Capture the cell that displays the provided text and extract its [x, y] central coordinate. 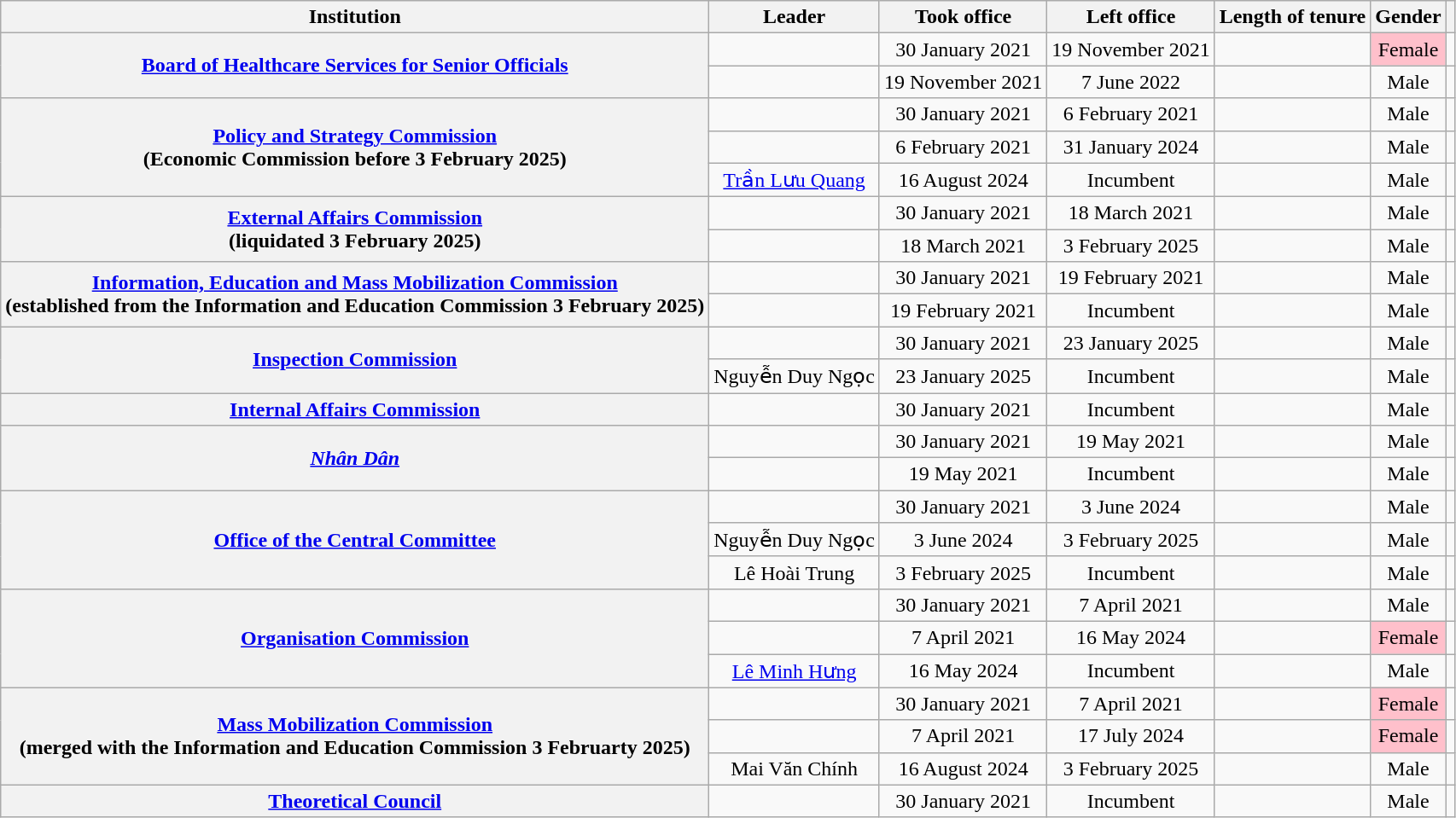
Lê Hoài Trung [795, 572]
Length of tenure [1292, 17]
Trần Lưu Quang [795, 180]
Policy and Strategy Commission(Economic Commission before 3 February 2025) [355, 148]
Theoretical Council [355, 801]
Left office [1131, 17]
Office of the Central Committee [355, 540]
Board of Healthcare Services for Senior Officials [355, 66]
Institution [355, 17]
Organisation Commission [355, 638]
Mai Văn Chính [795, 769]
Lê Minh Hưng [795, 670]
Inspection Commission [355, 360]
17 July 2024 [1131, 736]
7 June 2022 [1131, 82]
Internal Affairs Commission [355, 409]
Leader [795, 17]
Mass Mobilization Commission(merged with the Information and Education Commission 3 Februarty 2025) [355, 736]
Information, Education and Mass Mobilization Commission(established from the Information and Education Commission 3 February 2025) [355, 294]
Took office [963, 17]
Nhân Dân [355, 458]
31 January 2024 [1131, 147]
External Affairs Commission(liquidated 3 February 2025) [355, 229]
Gender [1408, 17]
